Return the [X, Y] coordinate for the center point of the cell that contains the specified text.  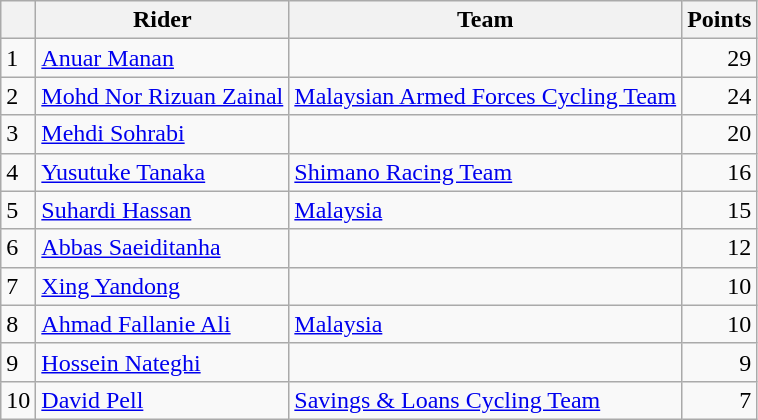
Anuar Manan [162, 58]
6 [18, 248]
Points [720, 20]
20 [720, 134]
2 [18, 96]
1 [18, 58]
8 [18, 324]
Rider [162, 20]
Suhardi Hassan [162, 210]
Xing Yandong [162, 286]
15 [720, 210]
4 [18, 172]
Mohd Nor Rizuan Zainal [162, 96]
Abbas Saeiditanha [162, 248]
5 [18, 210]
Shimano Racing Team [486, 172]
Savings & Loans Cycling Team [486, 400]
3 [18, 134]
29 [720, 58]
Yusutuke Tanaka [162, 172]
24 [720, 96]
16 [720, 172]
David Pell [162, 400]
Hossein Nateghi [162, 362]
Ahmad Fallanie Ali [162, 324]
Team [486, 20]
Mehdi Sohrabi [162, 134]
12 [720, 248]
Malaysian Armed Forces Cycling Team [486, 96]
